Output the [X, Y] coordinate of the center of the cell containing the given text.  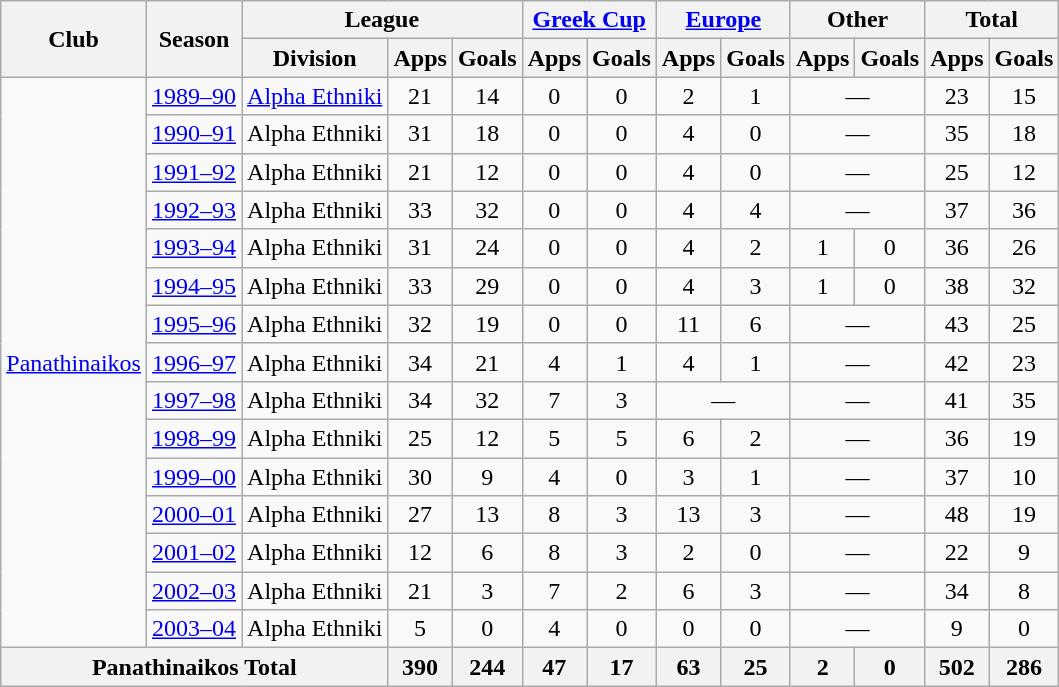
22 [957, 553]
15 [1024, 96]
Division [315, 58]
1995–96 [194, 324]
17 [622, 667]
43 [957, 324]
2002–03 [194, 591]
Europe [723, 20]
48 [957, 515]
47 [554, 667]
Panathinaikos [74, 362]
24 [487, 248]
2003–04 [194, 629]
2001–02 [194, 553]
1990–91 [194, 134]
390 [420, 667]
29 [487, 286]
1993–94 [194, 248]
41 [957, 400]
502 [957, 667]
1992–93 [194, 210]
Total [992, 20]
League [382, 20]
2000–01 [194, 515]
Greek Cup [589, 20]
63 [688, 667]
42 [957, 362]
286 [1024, 667]
244 [487, 667]
11 [688, 324]
38 [957, 286]
Season [194, 39]
Other [857, 20]
Panathinaikos Total [194, 667]
26 [1024, 248]
10 [1024, 477]
1998–99 [194, 438]
Club [74, 39]
1997–98 [194, 400]
1999–00 [194, 477]
14 [487, 96]
1989–90 [194, 96]
27 [420, 515]
30 [420, 477]
1991–92 [194, 172]
1996–97 [194, 362]
1994–95 [194, 286]
